Search for the cell housing the specified text and yield its [x, y] center coordinate. 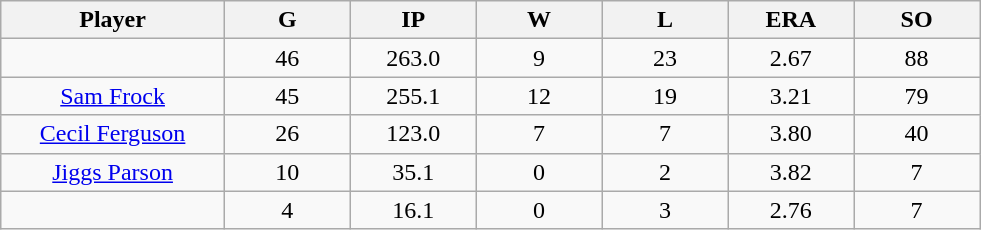
10 [287, 172]
35.1 [413, 172]
19 [665, 96]
263.0 [413, 58]
ERA [791, 20]
Jiggs Parson [113, 172]
4 [287, 210]
45 [287, 96]
3 [665, 210]
9 [539, 58]
3.80 [791, 134]
L [665, 20]
16.1 [413, 210]
2.67 [791, 58]
79 [917, 96]
Player [113, 20]
12 [539, 96]
Sam Frock [113, 96]
88 [917, 58]
123.0 [413, 134]
IP [413, 20]
3.21 [791, 96]
40 [917, 134]
W [539, 20]
SO [917, 20]
23 [665, 58]
2.76 [791, 210]
255.1 [413, 96]
3.82 [791, 172]
G [287, 20]
2 [665, 172]
46 [287, 58]
Cecil Ferguson [113, 134]
26 [287, 134]
